Identify which cell holds the provided text, then report its [X, Y] central coordinate. 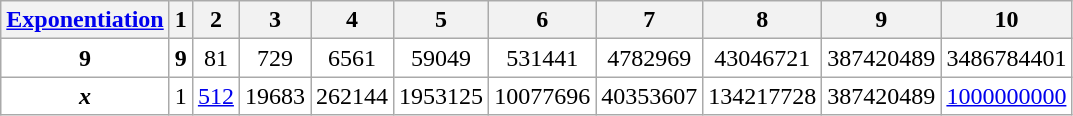
1000000000 [1006, 96]
3 [274, 20]
531441 [542, 58]
43046721 [762, 58]
19683 [274, 96]
81 [216, 58]
x [86, 96]
Exponentiation [86, 20]
10 [1006, 20]
4782969 [650, 58]
59049 [442, 58]
3486784401 [1006, 58]
4 [352, 20]
729 [274, 58]
7 [650, 20]
5 [442, 20]
2 [216, 20]
262144 [352, 96]
512 [216, 96]
10077696 [542, 96]
6 [542, 20]
134217728 [762, 96]
1953125 [442, 96]
40353607 [650, 96]
8 [762, 20]
6561 [352, 58]
